Locate the cell with the specified text and output its [X, Y] center coordinate. 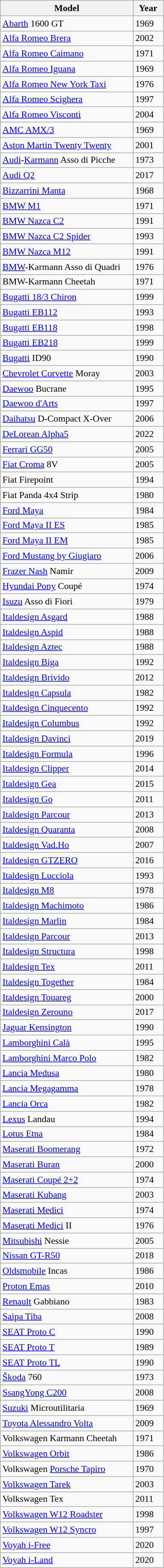
Ferrari GG50 [67, 449]
Jaguar Kensington [67, 1028]
Suzuki Microutilitaria [67, 1408]
Italdesign Vad.Ho [67, 845]
2001 [148, 145]
Lancia Megagamma [67, 1089]
Fiat Firepoint [67, 480]
1983 [148, 1301]
2012 [148, 678]
Volkswagen Tarek [67, 1484]
Italdesign Davinci [67, 739]
Italdesign Clipper [67, 769]
Bizzarrini Manta [67, 191]
Italdesign Columbus [67, 724]
Lexus Landau [67, 1119]
Bugatti 18/3 Chiron [67, 297]
Italdesign Structura [67, 952]
Nissan GT-R50 [67, 1256]
Lamborghini Marco Polo [67, 1058]
Lancia Orca [67, 1104]
BMW M1 [67, 206]
BMW Nazca C2 Spider [67, 237]
Italdesign Biga [67, 662]
AMC AMX/3 [67, 130]
Volkswagen Porsche Tapiro [67, 1469]
Voyah i-Land [67, 1560]
Italdesign Brivido [67, 678]
Italdesign Marlin [67, 921]
Ford Maya II EM [67, 541]
Italdesign Capsula [67, 693]
Daihatsu D-Compact X-Over [67, 419]
Bugatti EB118 [67, 328]
Year [148, 8]
Maserati Kubang [67, 1195]
2016 [148, 860]
2010 [148, 1287]
1989 [148, 1347]
SEAT Proto T [67, 1347]
Italdesign GTZERO [67, 860]
Oldsmobile Incas [67, 1271]
Lamborghini Calà [67, 1043]
Italdesign M8 [67, 891]
2007 [148, 845]
Italdesign Aspid [67, 632]
Škoda 760 [67, 1377]
Alfa Romeo Scighera [67, 100]
BMW-Karmann Cheetah [67, 282]
Italdesign Formula [67, 754]
DeLorean Alpha5 [67, 434]
1979 [148, 602]
Italdesign Aztec [67, 647]
Bugatti EB218 [67, 343]
2002 [148, 38]
Lancia Medusa [67, 1073]
2004 [148, 115]
Volkswagen W12 Roadster [67, 1515]
Italdesign Go [67, 800]
Mitsubishi Nessie [67, 1241]
BMW-Karmann Asso di Quadri [67, 267]
Frazer Nash Namir [67, 571]
Daewoo d'Arts [67, 404]
Maserati Medici [67, 1210]
SEAT Proto TL [67, 1363]
2018 [148, 1256]
Fiat Croma 8V [67, 465]
Isuzu Asso di Fiori [67, 602]
Audi Q2 [67, 176]
Maserati Coupé 2+2 [67, 1180]
Ford Maya II ES [67, 525]
Voyah i-Free [67, 1545]
Abarth 1600 GT [67, 23]
Alfa Romeo Brera [67, 38]
Daewoo Bucrane [67, 389]
2022 [148, 434]
Bugatti ID90 [67, 358]
Chevrolet Corvette Moray [67, 373]
2014 [148, 769]
Saipa Tiba [67, 1317]
1972 [148, 1149]
Maserati Medici II [67, 1225]
Ford Maya [67, 510]
2019 [148, 739]
2015 [148, 784]
SsangYong C200 [67, 1393]
Italdesign Tex [67, 967]
Fiat Panda 4x4 Strip [67, 495]
BMW Nazca M12 [67, 252]
Bugatti EB112 [67, 313]
SEAT Proto C [67, 1332]
1968 [148, 191]
Italdesign Machimoto [67, 906]
BMW Nazca C2 [67, 221]
Renault Gabbiano [67, 1301]
Alfa Romeo New York Taxi [67, 84]
Italdesign Quaranta [67, 830]
Audi-Karmann Asso di Picche [67, 160]
1970 [148, 1469]
Alfa Romeo Visconti [67, 115]
Italdesign Together [67, 982]
Maserati Boomerang [67, 1149]
Ford Mustang by Giugiaro [67, 556]
Alfa Romeo Caimano [67, 54]
Italdesign Gea [67, 784]
Volkswagen Orbit [67, 1454]
Model [67, 8]
Italdesign Touareg [67, 997]
Aston Martin Twenty Twenty [67, 145]
Italdesign Cinquecento [67, 708]
Proton Emas [67, 1287]
Volkswagen Karmann Cheetah [67, 1439]
Maserati Buran [67, 1165]
Volkswagen W12 Syncro [67, 1530]
1996 [148, 754]
Italdesign Asgard [67, 617]
Italdesign Lucciola [67, 876]
Lotus Etna [67, 1134]
Toyota Alessandro Volta [67, 1423]
Hyundai Pony Coupé [67, 586]
Alfa Romeo Iguana [67, 69]
Italdesign Zerouno [67, 1012]
Volkswagen Tex [67, 1499]
